Locate the cell with the specified text and output its (x, y) center coordinate. 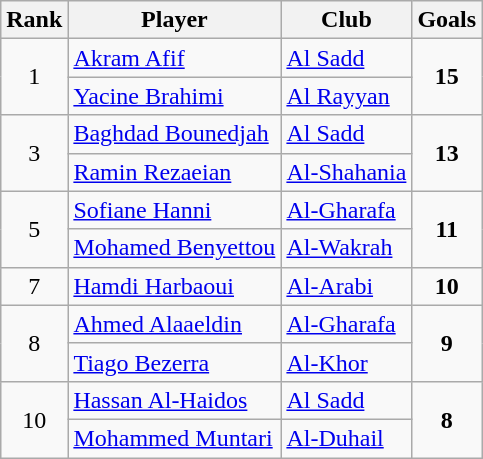
Baghdad Bounedjah (174, 134)
3 (34, 153)
15 (447, 77)
Tiago Bezerra (174, 362)
7 (34, 286)
Al-Wakrah (346, 248)
Al Rayyan (346, 96)
11 (447, 229)
Club (346, 20)
Goals (447, 20)
5 (34, 229)
Hassan Al-Haidos (174, 400)
Yacine Brahimi (174, 96)
Mohamed Benyettou (174, 248)
Ahmed Alaaeldin (174, 324)
Al-Shahania (346, 172)
1 (34, 77)
13 (447, 153)
Player (174, 20)
Mohammed Muntari (174, 438)
Al-Duhail (346, 438)
Ramin Rezaeian (174, 172)
Al-Khor (346, 362)
Akram Afif (174, 58)
Al-Arabi (346, 286)
Hamdi Harbaoui (174, 286)
Sofiane Hanni (174, 210)
Rank (34, 20)
9 (447, 343)
